Pinpoint the cell where the given text exists, returning its (X, Y) midpoint coordinate. 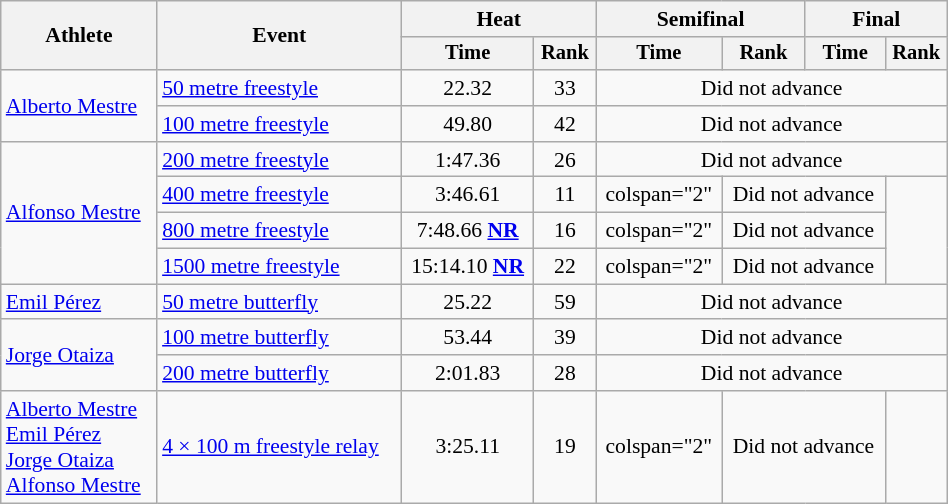
3:25.11 (467, 447)
3:46.61 (467, 195)
Alfonso Mestre (79, 213)
53.44 (467, 338)
50 metre butterfly (279, 302)
Alberto Mestre (79, 106)
800 metre freestyle (279, 231)
22 (565, 267)
7:48.66 NR (467, 231)
4 × 100 m freestyle relay (279, 447)
Heat (498, 19)
100 metre freestyle (279, 124)
200 metre butterfly (279, 373)
39 (565, 338)
22.32 (467, 88)
33 (565, 88)
100 metre butterfly (279, 338)
1:47.36 (467, 160)
200 metre freestyle (279, 160)
Semifinal (700, 19)
25.22 (467, 302)
Event (279, 36)
15:14.10 NR (467, 267)
1500 metre freestyle (279, 267)
Jorge Otaiza (79, 356)
42 (565, 124)
16 (565, 231)
49.80 (467, 124)
50 metre freestyle (279, 88)
59 (565, 302)
2:01.83 (467, 373)
19 (565, 447)
Final (876, 19)
Alberto Mestre Emil Pérez Jorge Otaiza Alfonso Mestre (79, 447)
28 (565, 373)
Athlete (79, 36)
11 (565, 195)
400 metre freestyle (279, 195)
26 (565, 160)
Emil Pérez (79, 302)
